Search for the cell housing the specified text and yield its (x, y) center coordinate. 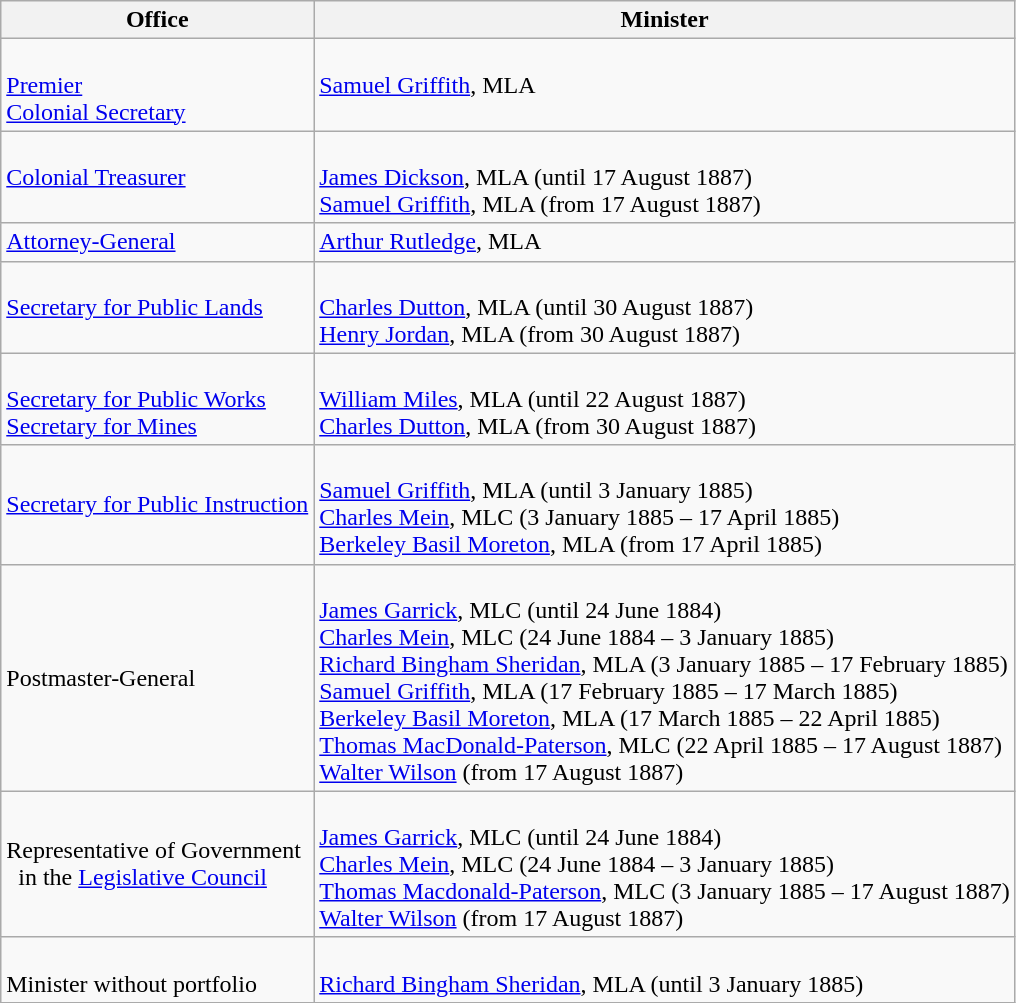
Attorney-General (158, 242)
Secretary for Public Works Secretary for Mines (158, 399)
Charles Dutton, MLA (until 30 August 1887) Henry Jordan, MLA (from 30 August 1887) (665, 307)
Premier Colonial Secretary (158, 85)
Samuel Griffith, MLA (665, 85)
Representative of Government in the Legislative Council (158, 864)
Minister without portfolio (158, 970)
Office (158, 20)
Postmaster-General (158, 678)
Secretary for Public Instruction (158, 504)
Samuel Griffith, MLA (until 3 January 1885) Charles Mein, MLC (3 January 1885 – 17 April 1885) Berkeley Basil Moreton, MLA (from 17 April 1885) (665, 504)
Colonial Treasurer (158, 177)
William Miles, MLA (until 22 August 1887) Charles Dutton, MLA (from 30 August 1887) (665, 399)
Secretary for Public Lands (158, 307)
Richard Bingham Sheridan, MLA (until 3 January 1885) (665, 970)
Minister (665, 20)
James Dickson, MLA (until 17 August 1887) Samuel Griffith, MLA (from 17 August 1887) (665, 177)
Arthur Rutledge, MLA (665, 242)
